Find where the given text appears and provide that cell's center as (X, Y) coordinate. 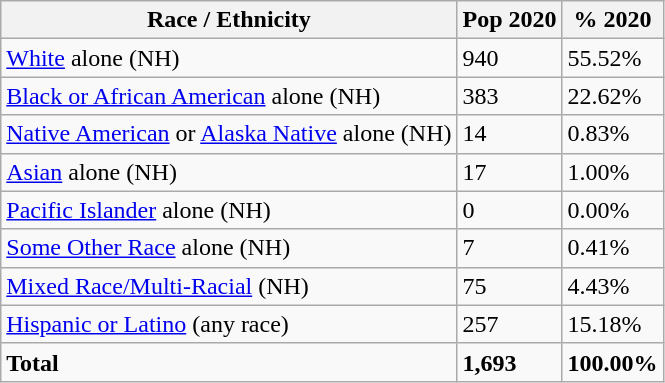
7 (510, 248)
Hispanic or Latino (any race) (229, 324)
1,693 (510, 362)
% 2020 (612, 20)
75 (510, 286)
Pop 2020 (510, 20)
15.18% (612, 324)
0 (510, 210)
Total (229, 362)
Native American or Alaska Native alone (NH) (229, 134)
White alone (NH) (229, 58)
0.83% (612, 134)
55.52% (612, 58)
940 (510, 58)
Mixed Race/Multi-Racial (NH) (229, 286)
1.00% (612, 172)
14 (510, 134)
Some Other Race alone (NH) (229, 248)
17 (510, 172)
0.41% (612, 248)
22.62% (612, 96)
257 (510, 324)
4.43% (612, 286)
0.00% (612, 210)
100.00% (612, 362)
Pacific Islander alone (NH) (229, 210)
383 (510, 96)
Race / Ethnicity (229, 20)
Asian alone (NH) (229, 172)
Black or African American alone (NH) (229, 96)
